Search for the cell housing the specified text and yield its [x, y] center coordinate. 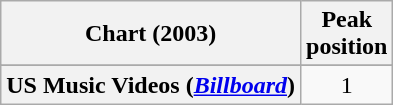
Peakposition [347, 34]
1 [347, 85]
Chart (2003) [151, 34]
US Music Videos (Billboard) [151, 85]
